Locate the cell with the specified text and output its (x, y) center coordinate. 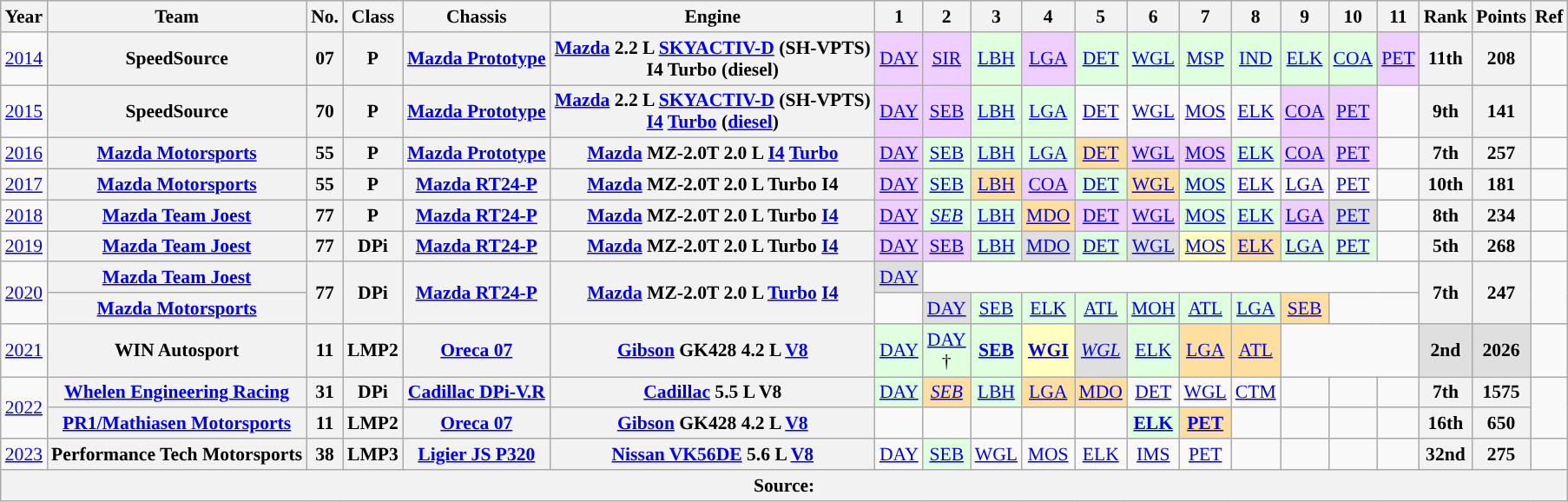
31 (325, 393)
Cadillac 5.5 L V8 (713, 393)
Source: (785, 485)
2026 (1501, 351)
Performance Tech Motorsports (177, 454)
IMS (1153, 454)
2018 (24, 215)
6 (1153, 17)
Ligier JS P320 (477, 454)
2 (946, 17)
No. (325, 17)
2017 (24, 185)
WIN Autosport (177, 351)
SIR (946, 59)
9 (1305, 17)
Ref (1549, 17)
10 (1353, 17)
9th (1446, 111)
247 (1501, 294)
LMP3 (373, 454)
07 (325, 59)
7 (1205, 17)
Whelen Engineering Racing (177, 393)
3 (997, 17)
Cadillac DPi-V.R (477, 393)
11th (1446, 59)
Team (177, 17)
234 (1501, 215)
CTM (1255, 393)
38 (325, 454)
32nd (1446, 454)
PR1/Mathiasen Motorsports (177, 424)
208 (1501, 59)
2023 (24, 454)
70 (325, 111)
2nd (1446, 351)
8th (1446, 215)
MOH (1153, 308)
10th (1446, 185)
WGI (1049, 351)
2020 (24, 294)
MSP (1205, 59)
275 (1501, 454)
2022 (24, 408)
2021 (24, 351)
181 (1501, 185)
Mazda MZ-2.0T 2.0 L I4 Turbo (713, 154)
1 (899, 17)
8 (1255, 17)
5th (1446, 247)
IND (1255, 59)
Class (373, 17)
257 (1501, 154)
Chassis (477, 17)
2019 (24, 247)
Year (24, 17)
650 (1501, 424)
Nissan VK56DE 5.6 L V8 (713, 454)
16th (1446, 424)
268 (1501, 247)
141 (1501, 111)
2015 (24, 111)
1575 (1501, 393)
4 (1049, 17)
2016 (24, 154)
Points (1501, 17)
Rank (1446, 17)
5 (1101, 17)
Engine (713, 17)
DAY† (946, 351)
2014 (24, 59)
